Return [x, y] of the center of cell containing provided text 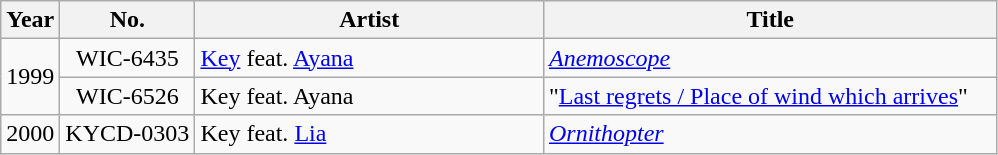
WIC-6526 [128, 96]
2000 [30, 134]
Title [770, 20]
Anemoscope [770, 58]
No. [128, 20]
KYCD-0303 [128, 134]
"Last regrets / Place of wind which arrives" [770, 96]
Year [30, 20]
1999 [30, 77]
Key feat. Lia [370, 134]
Ornithopter [770, 134]
WIC-6435 [128, 58]
Artist [370, 20]
